Locate the cell with the specified text and output its (x, y) center coordinate. 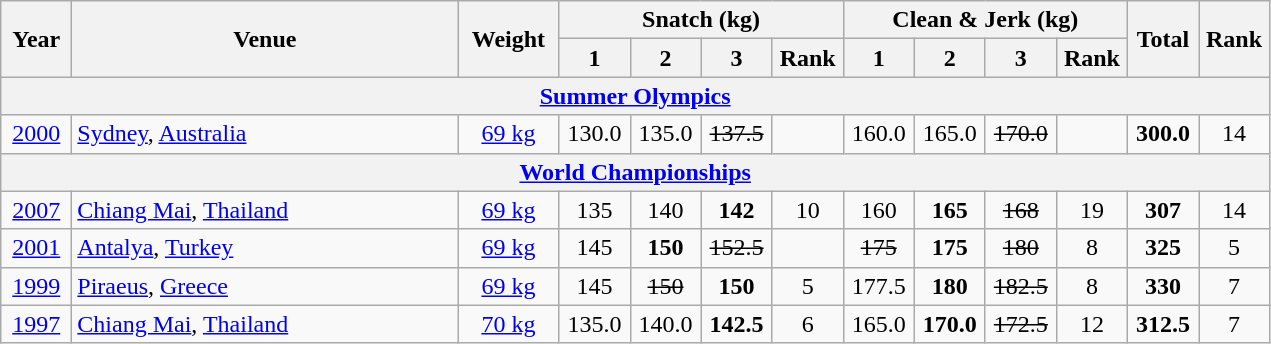
137.5 (736, 134)
172.5 (1020, 324)
130.0 (594, 134)
165 (950, 210)
Summer Olympics (636, 96)
312.5 (1162, 324)
2007 (36, 210)
142 (736, 210)
Antalya, Turkey (265, 248)
Clean & Jerk (kg) (985, 20)
Total (1162, 39)
177.5 (878, 286)
307 (1162, 210)
Piraeus, Greece (265, 286)
70 kg (508, 324)
160.0 (878, 134)
152.5 (736, 248)
World Championships (636, 172)
Venue (265, 39)
12 (1092, 324)
Year (36, 39)
Sydney, Australia (265, 134)
19 (1092, 210)
Snatch (kg) (701, 20)
140.0 (666, 324)
140 (666, 210)
1997 (36, 324)
1999 (36, 286)
2001 (36, 248)
Weight (508, 39)
182.5 (1020, 286)
330 (1162, 286)
142.5 (736, 324)
160 (878, 210)
10 (808, 210)
300.0 (1162, 134)
325 (1162, 248)
2000 (36, 134)
168 (1020, 210)
135 (594, 210)
6 (808, 324)
